Output the (x, y) coordinate of the center of the cell containing the given text.  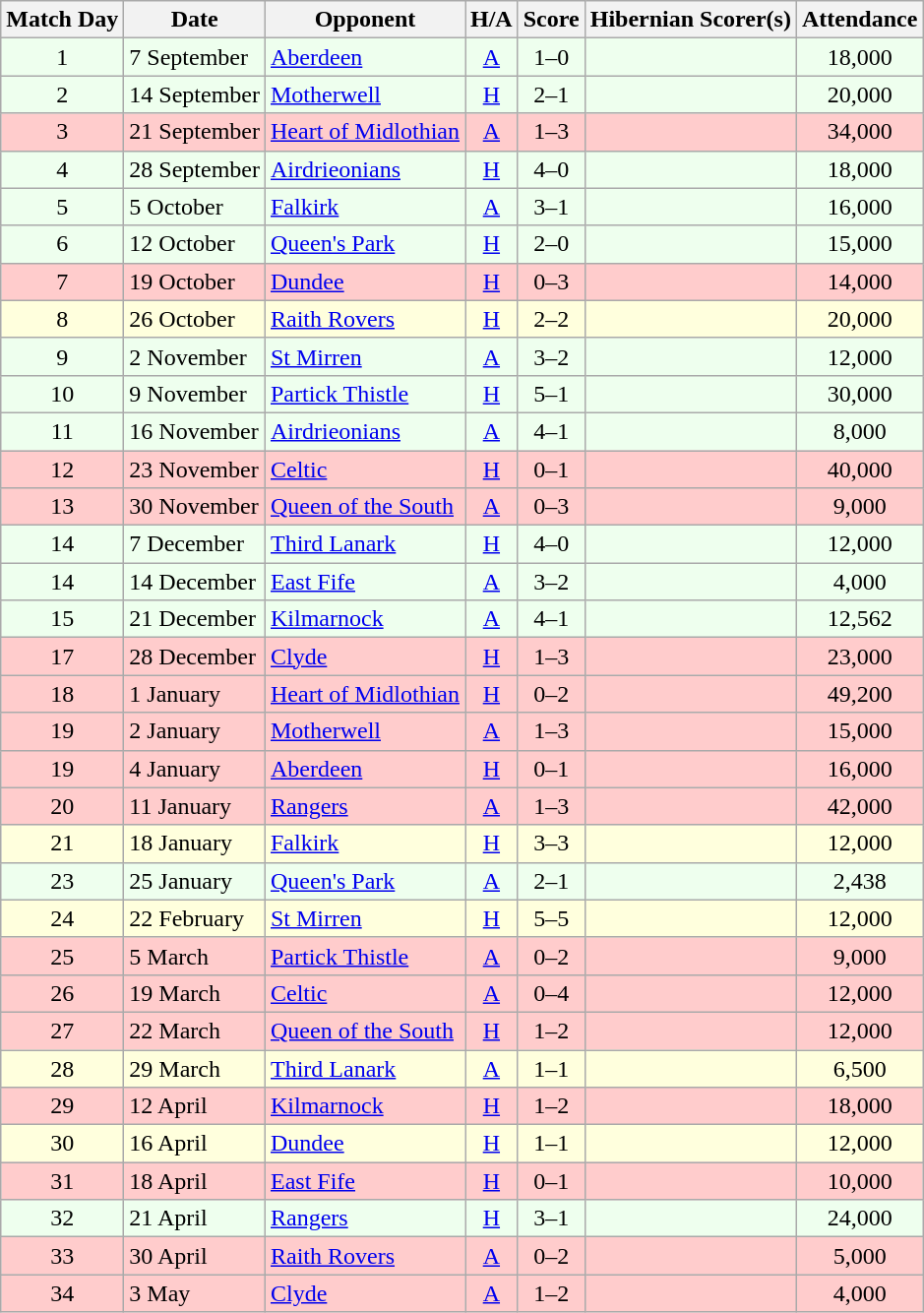
2,438 (859, 881)
28 September (195, 169)
31 (63, 1181)
13 (63, 507)
5 October (195, 207)
11 (63, 431)
Match Day (63, 20)
21 April (195, 1219)
18 April (195, 1181)
40,000 (859, 469)
Hibernian Scorer(s) (691, 20)
15 (63, 619)
4 (63, 169)
1 January (195, 694)
32 (63, 1219)
5,000 (859, 1256)
7 September (195, 57)
5–5 (551, 918)
2 November (195, 356)
23 November (195, 469)
30 November (195, 507)
3 May (195, 1293)
14 December (195, 582)
21 December (195, 619)
0–4 (551, 993)
23 (63, 881)
1 (63, 57)
25 (63, 956)
7 (63, 281)
1–0 (551, 57)
7 December (195, 544)
2 January (195, 731)
12 October (195, 244)
2–0 (551, 244)
24 (63, 918)
6,500 (859, 1068)
12,562 (859, 619)
23,000 (859, 656)
28 December (195, 656)
14,000 (859, 281)
2 (63, 94)
10,000 (859, 1181)
12 April (195, 1106)
9 November (195, 394)
14 September (195, 94)
Opponent (364, 20)
5 (63, 207)
21 September (195, 132)
34 (63, 1293)
49,200 (859, 694)
5–1 (551, 394)
20 (63, 806)
12 (63, 469)
16 November (195, 431)
Date (195, 20)
34,000 (859, 132)
4 January (195, 769)
42,000 (859, 806)
16 April (195, 1144)
22 February (195, 918)
2–2 (551, 319)
17 (63, 656)
30 April (195, 1256)
19 March (195, 993)
H/A (491, 20)
Score (551, 20)
6 (63, 244)
30,000 (859, 394)
5 March (195, 956)
8,000 (859, 431)
25 January (195, 881)
33 (63, 1256)
24,000 (859, 1219)
26 (63, 993)
21 (63, 844)
3–3 (551, 844)
29 March (195, 1068)
19 October (195, 281)
27 (63, 1031)
8 (63, 319)
10 (63, 394)
3 (63, 132)
26 October (195, 319)
18 (63, 694)
Attendance (859, 20)
29 (63, 1106)
9 (63, 356)
22 March (195, 1031)
30 (63, 1144)
18 January (195, 844)
11 January (195, 806)
28 (63, 1068)
